Identify which cell holds the provided text, then report its [x, y] central coordinate. 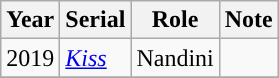
Year [30, 20]
Role [175, 20]
Note [248, 20]
2019 [30, 58]
Serial [96, 20]
Nandini [175, 58]
Kiss [96, 58]
